Pinpoint the cell where the given text exists, returning its [x, y] midpoint coordinate. 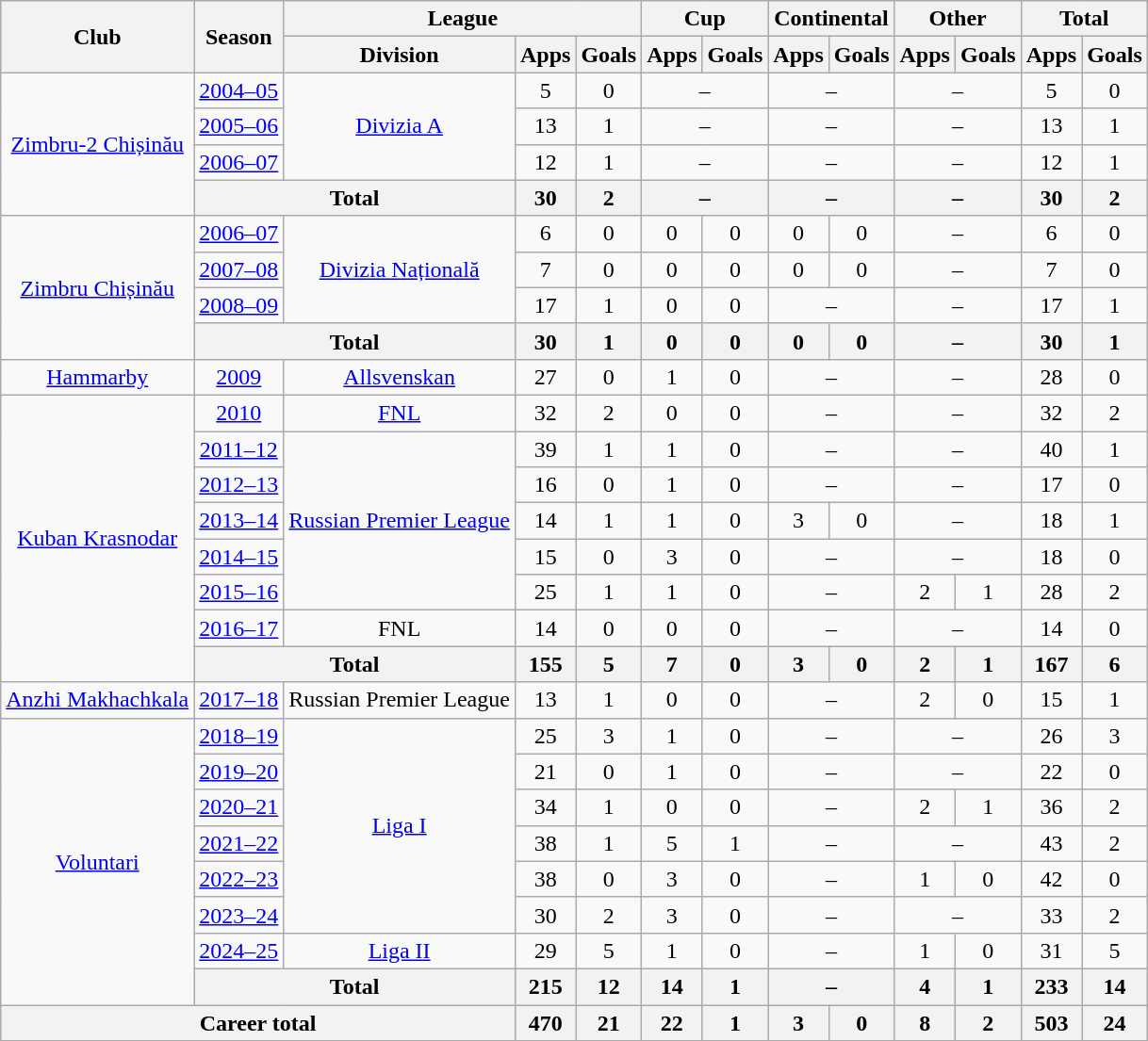
2007–08 [239, 269]
Allsvenskan [400, 377]
2012–13 [239, 485]
24 [1115, 1022]
2005–06 [239, 126]
Club [98, 37]
Liga I [400, 825]
2020–21 [239, 807]
2004–05 [239, 90]
Liga II [400, 951]
2008–09 [239, 305]
Divizia A [400, 126]
42 [1051, 879]
2017–18 [239, 700]
34 [545, 807]
League [463, 19]
Cup [705, 19]
2014–15 [239, 557]
215 [545, 986]
Division [400, 55]
2010 [239, 413]
40 [1051, 449]
155 [545, 664]
Career total [258, 1022]
Zimbru-2 Chișinău [98, 144]
Divizia Națională [400, 269]
Season [239, 37]
26 [1051, 736]
16 [545, 485]
2009 [239, 377]
31 [1051, 951]
33 [1051, 915]
36 [1051, 807]
167 [1051, 664]
503 [1051, 1022]
Anzhi Makhachkala [98, 700]
27 [545, 377]
Hammarby [98, 377]
Voluntari [98, 861]
2015–16 [239, 593]
4 [925, 986]
39 [545, 449]
2013–14 [239, 521]
2023–24 [239, 915]
Other [958, 19]
29 [545, 951]
2019–20 [239, 772]
2021–22 [239, 843]
2024–25 [239, 951]
2011–12 [239, 449]
2018–19 [239, 736]
Continental [831, 19]
Kuban Krasnodar [98, 538]
8 [925, 1022]
470 [545, 1022]
2016–17 [239, 628]
2022–23 [239, 879]
233 [1051, 986]
43 [1051, 843]
Zimbru Chișinău [98, 287]
